Provide the [x, y] coordinate of the cell's center where the given text is located.  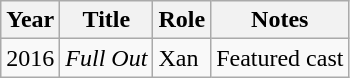
Role [182, 20]
2016 [30, 58]
Full Out [106, 58]
Xan [182, 58]
Notes [280, 20]
Year [30, 20]
Title [106, 20]
Featured cast [280, 58]
